Locate the cell with the specified text and output its (x, y) center coordinate. 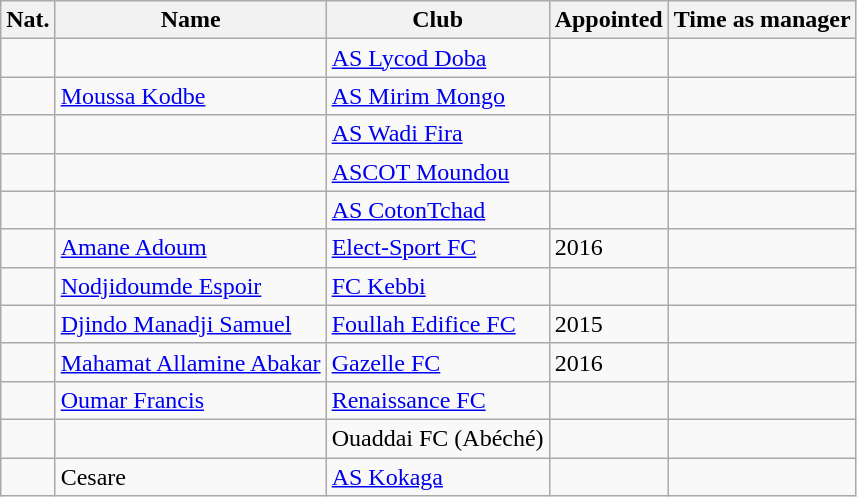
Mahamat Allamine Abakar (190, 362)
Appointed (608, 20)
2015 (608, 324)
Time as manager (762, 20)
Cesare (190, 477)
FC Kebbi (438, 286)
AS Mirim Mongo (438, 96)
Nat. (28, 20)
Elect-Sport FC (438, 248)
ASCOT Moundou (438, 172)
AS Wadi Fira (438, 134)
AS Lycod Doba (438, 58)
Nodjidoumde Espoir (190, 286)
Gazelle FC (438, 362)
Ouaddai FC (Abéché) (438, 438)
Club (438, 20)
Renaissance FC (438, 400)
AS Kokaga (438, 477)
Foullah Edifice FC (438, 324)
Amane Adoum (190, 248)
Oumar Francis (190, 400)
Djindo Manadji Samuel (190, 324)
AS CotonTchad (438, 210)
Name (190, 20)
Moussa Kodbe (190, 96)
